Output the [x, y] coordinate of the center of the cell containing the given text.  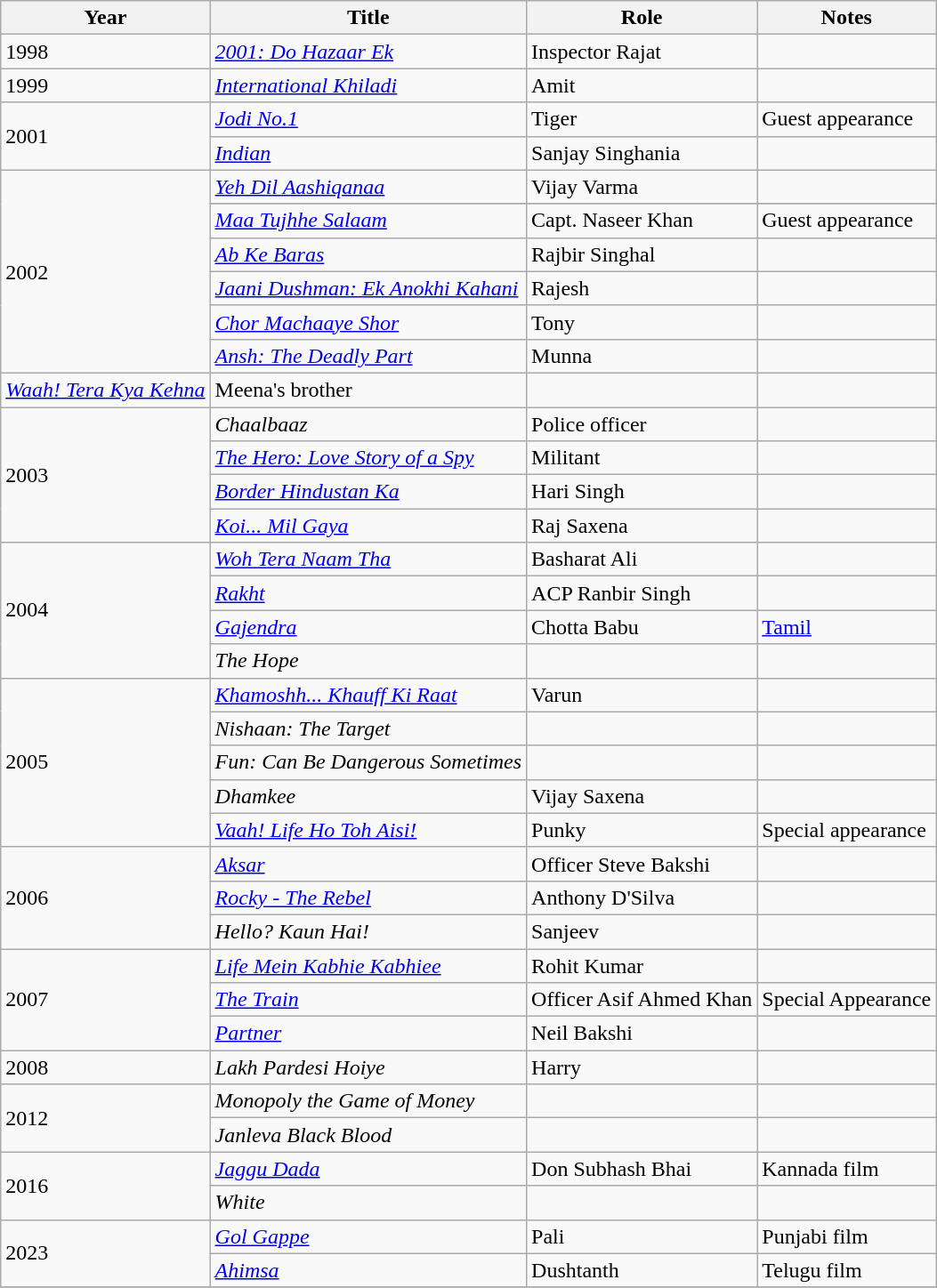
Khamoshh... Khauff Ki Raat [368, 695]
2002 [105, 271]
Officer Asif Ahmed Khan [642, 1000]
Partner [368, 1034]
Special Appearance [847, 1000]
Rakht [368, 593]
Harry [642, 1067]
Dushtanth [642, 1270]
Militant [642, 458]
Woh Tera Naam Tha [368, 559]
2001 [105, 136]
2006 [105, 898]
2004 [105, 610]
Meena's brother [368, 390]
Sanjeev [642, 931]
Vaah! Life Ho Toh Aisi! [368, 830]
Rohit Kumar [642, 965]
Don Subhash Bhai [642, 1169]
Kannada film [847, 1169]
Basharat Ali [642, 559]
Pali [642, 1236]
2008 [105, 1067]
Lakh Pardesi Hoiye [368, 1067]
Tamil [847, 627]
White [368, 1203]
2016 [105, 1186]
Punky [642, 830]
Jodi No.1 [368, 119]
2001: Do Hazaar Ek [368, 52]
Varun [642, 695]
Hello? Kaun Hai! [368, 931]
ACP Ranbir Singh [642, 593]
1999 [105, 85]
2012 [105, 1118]
Gol Gappe [368, 1236]
Maa Tujhhe Salaam [368, 221]
Tiger [642, 119]
Yeh Dil Aashiqanaa [368, 187]
Year [105, 18]
Telugu film [847, 1270]
Punjabi film [847, 1236]
Fun: Can Be Dangerous Sometimes [368, 762]
Monopoly the Game of Money [368, 1101]
The Hope [368, 661]
Nishaan: The Target [368, 729]
Janleva Black Blood [368, 1135]
Neil Bakshi [642, 1034]
Koi... Mil Gaya [368, 526]
Amit [642, 85]
Gajendra [368, 627]
Vijay Saxena [642, 796]
Ansh: The Deadly Part [368, 356]
Special appearance [847, 830]
1998 [105, 52]
Ab Ke Baras [368, 254]
Hari Singh [642, 492]
Chaalbaaz [368, 424]
2023 [105, 1253]
Raj Saxena [642, 526]
Jaggu Dada [368, 1169]
Border Hindustan Ka [368, 492]
Tony [642, 322]
Rajesh [642, 288]
Chotta Babu [642, 627]
Officer Steve Bakshi [642, 864]
Inspector Rajat [642, 52]
Notes [847, 18]
Capt. Naseer Khan [642, 221]
Chor Machaaye Shor [368, 322]
Title [368, 18]
Rajbir Singhal [642, 254]
Anthony D'Silva [642, 898]
Vijay Varma [642, 187]
2003 [105, 475]
2005 [105, 762]
Life Mein Kabhie Kabhiee [368, 965]
Aksar [368, 864]
Dhamkee [368, 796]
Waah! Tera Kya Kehna [105, 390]
Jaani Dushman: Ek Anokhi Kahani [368, 288]
Police officer [642, 424]
Rocky - The Rebel [368, 898]
Munna [642, 356]
The Hero: Love Story of a Spy [368, 458]
2007 [105, 999]
Ahimsa [368, 1270]
The Train [368, 1000]
Indian [368, 153]
International Khiladi [368, 85]
Role [642, 18]
Sanjay Singhania [642, 153]
